Search for the cell housing the specified text and yield its (x, y) center coordinate. 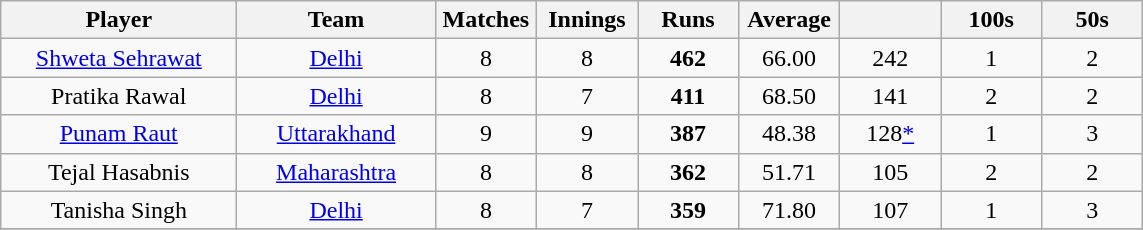
Pratika Rawal (119, 96)
Runs (688, 20)
362 (688, 172)
411 (688, 96)
105 (890, 172)
Player (119, 20)
Punam Raut (119, 134)
359 (688, 210)
Average (790, 20)
66.00 (790, 58)
387 (688, 134)
107 (890, 210)
48.38 (790, 134)
Innings (586, 20)
51.71 (790, 172)
Tanisha Singh (119, 210)
128* (890, 134)
71.80 (790, 210)
462 (688, 58)
Maharashtra (336, 172)
100s (992, 20)
68.50 (790, 96)
50s (1092, 20)
Team (336, 20)
141 (890, 96)
242 (890, 58)
Tejal Hasabnis (119, 172)
Matches (486, 20)
Shweta Sehrawat (119, 58)
Uttarakhand (336, 134)
